Locate the cell with the specified text and output its [X, Y] center coordinate. 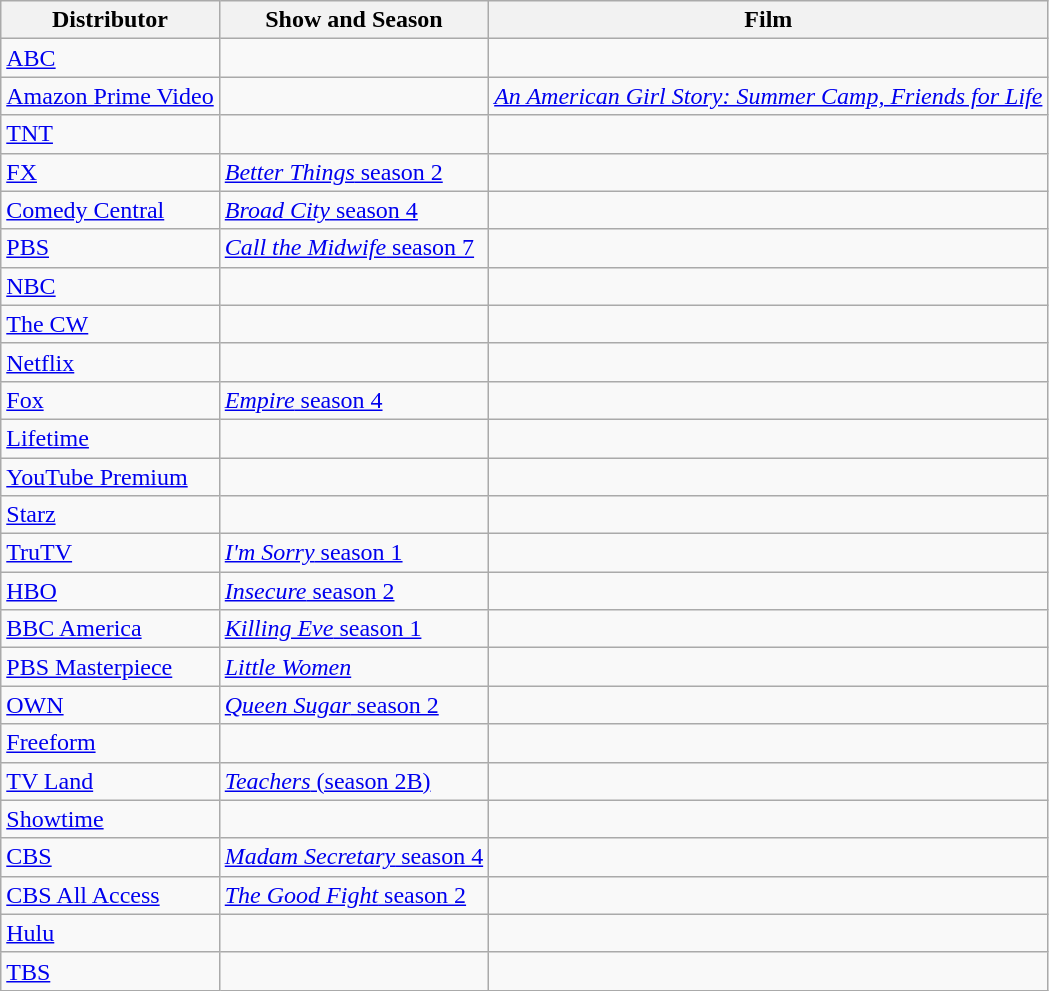
Film [768, 20]
Comedy Central [110, 210]
Insecure season 2 [354, 591]
PBS [110, 248]
BBC America [110, 629]
OWN [110, 705]
TV Land [110, 781]
Call the Midwife season 7 [354, 248]
TNT [110, 134]
Distributor [110, 20]
PBS Masterpiece [110, 667]
An American Girl Story: Summer Camp, Friends for Life [768, 96]
Madam Secretary season 4 [354, 857]
Killing Eve season 1 [354, 629]
CBS All Access [110, 895]
TruTV [110, 553]
Showtime [110, 819]
Starz [110, 515]
I'm Sorry season 1 [354, 553]
Show and Season [354, 20]
ABC [110, 58]
Lifetime [110, 438]
Empire season 4 [354, 400]
HBO [110, 591]
Netflix [110, 362]
Amazon Prime Video [110, 96]
Fox [110, 400]
Hulu [110, 933]
NBC [110, 286]
Little Women [354, 667]
YouTube Premium [110, 477]
Better Things season 2 [354, 172]
The Good Fight season 2 [354, 895]
Teachers (season 2B) [354, 781]
CBS [110, 857]
TBS [110, 971]
Freeform [110, 743]
FX [110, 172]
Queen Sugar season 2 [354, 705]
Broad City season 4 [354, 210]
The CW [110, 324]
